Return [x, y] of the center of cell containing provided text 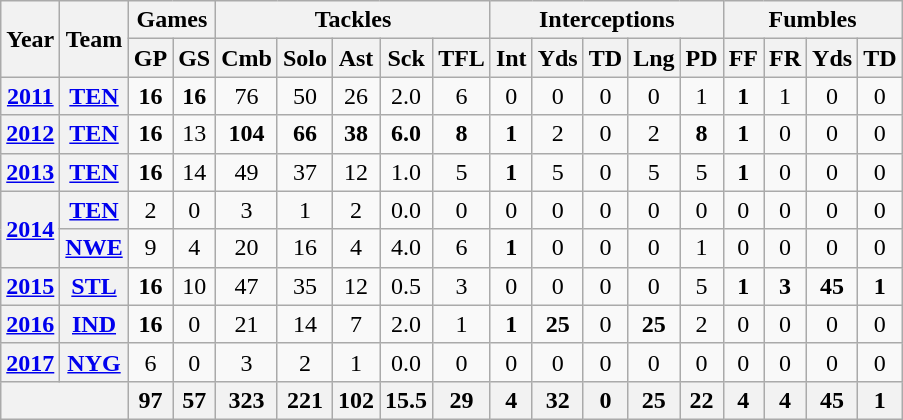
1.0 [406, 172]
4.0 [406, 248]
104 [247, 134]
26 [356, 96]
6.0 [406, 134]
37 [304, 172]
2016 [30, 324]
32 [558, 400]
PD [702, 58]
10 [194, 286]
Int [511, 58]
29 [462, 400]
38 [356, 134]
49 [247, 172]
IND [94, 324]
2017 [30, 362]
76 [247, 96]
2013 [30, 172]
221 [304, 400]
50 [304, 96]
323 [247, 400]
Fumbles [812, 20]
Tackles [354, 20]
2014 [30, 229]
Team [94, 39]
0.5 [406, 286]
102 [356, 400]
97 [150, 400]
Year [30, 39]
NYG [94, 362]
9 [150, 248]
66 [304, 134]
7 [356, 324]
22 [702, 400]
FR [786, 58]
FF [743, 58]
2012 [30, 134]
2011 [30, 96]
STL [94, 286]
Solo [304, 58]
47 [247, 286]
15.5 [406, 400]
Ast [356, 58]
Lng [654, 58]
13 [194, 134]
GP [150, 58]
NWE [94, 248]
21 [247, 324]
57 [194, 400]
Sck [406, 58]
Cmb [247, 58]
35 [304, 286]
20 [247, 248]
2015 [30, 286]
GS [194, 58]
Games [172, 20]
TFL [462, 58]
Interceptions [606, 20]
